Scan for the cell matching the given text and deliver its [x, y] coordinate at center. 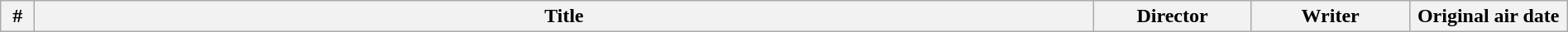
Title [564, 16]
Director [1173, 16]
Writer [1330, 16]
Original air date [1489, 16]
# [18, 16]
